Return the (x, y) coordinate for the center point of the cell that contains the specified text.  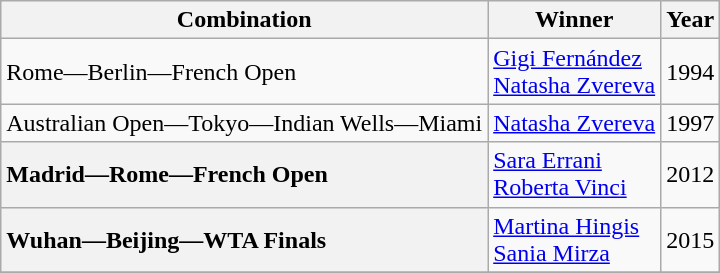
Gigi Fernández Natasha Zvereva (574, 72)
Natasha Zvereva (574, 123)
Combination (244, 20)
2012 (690, 174)
Year (690, 20)
Winner (574, 20)
Sara Errani Roberta Vinci (574, 174)
Martina Hingis Sania Mirza (574, 240)
1997 (690, 123)
2015 (690, 240)
1994 (690, 72)
Wuhan—Beijing—WTA Finals (244, 240)
Australian Open—Tokyo—Indian Wells—Miami (244, 123)
Rome—Berlin—French Open (244, 72)
Madrid—Rome—French Open (244, 174)
